Return (x, y) of the center of cell containing provided text 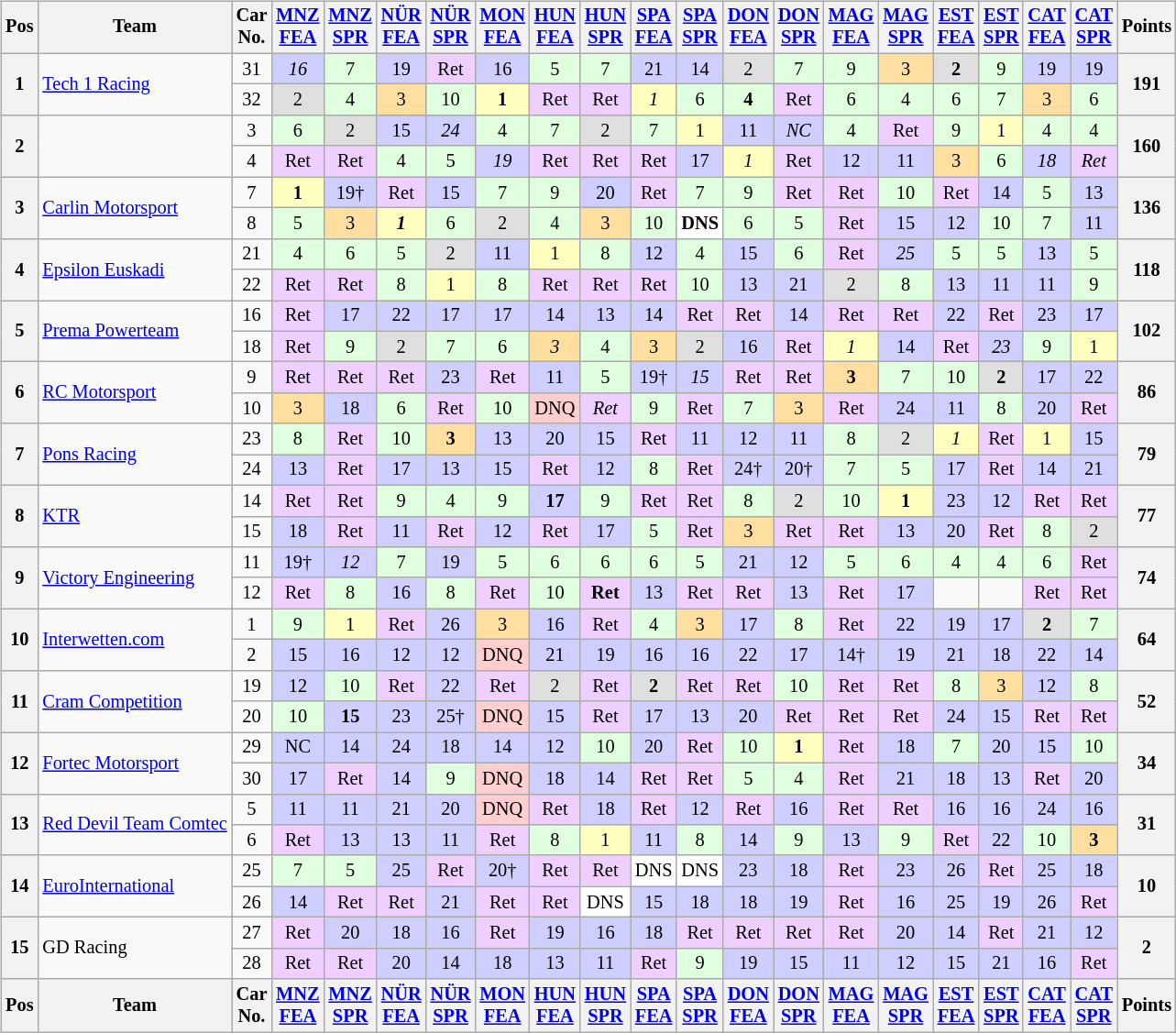
136 (1147, 207)
Prema Powerteam (134, 332)
Red Devil Team Comtec (134, 825)
32 (252, 100)
52 (1147, 700)
Fortec Motorsport (134, 763)
191 (1147, 84)
77 (1147, 515)
Carlin Motorsport (134, 207)
Pons Racing (134, 455)
Epsilon Euskadi (134, 269)
Cram Competition (134, 700)
74 (1147, 577)
30 (252, 778)
79 (1147, 455)
25† (451, 717)
160 (1147, 147)
28 (252, 963)
GD Racing (134, 948)
KTR (134, 515)
RC Motorsport (134, 392)
Victory Engineering (134, 577)
EuroInternational (134, 885)
Interwetten.com (134, 640)
86 (1147, 392)
118 (1147, 269)
27 (252, 933)
Tech 1 Racing (134, 84)
24† (748, 470)
64 (1147, 640)
102 (1147, 332)
29 (252, 748)
34 (1147, 763)
14† (852, 655)
